Provide the (X, Y) coordinate of the cell's center where the given text is located.  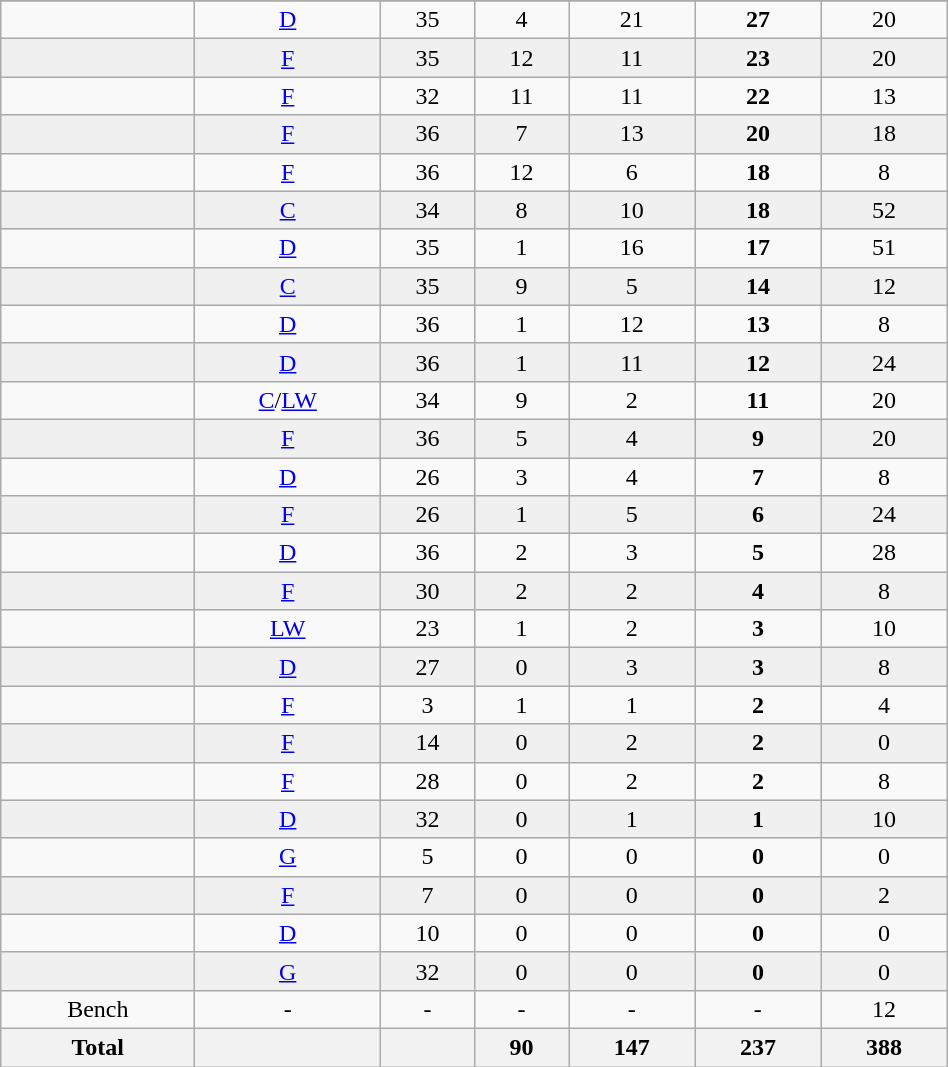
LW (288, 629)
52 (884, 210)
51 (884, 248)
Bench (98, 1009)
Total (98, 1047)
237 (758, 1047)
C/LW (288, 400)
21 (632, 20)
30 (428, 591)
16 (632, 248)
388 (884, 1047)
147 (632, 1047)
90 (522, 1047)
17 (758, 248)
22 (758, 96)
